Locate the cell with the specified text and output its (X, Y) center coordinate. 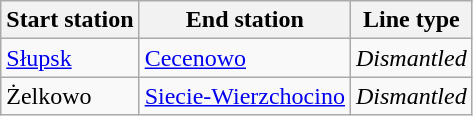
Line type (411, 20)
Słupsk (70, 58)
Żelkowo (70, 96)
Start station (70, 20)
Cecenowo (244, 58)
Siecie-Wierzchocino (244, 96)
End station (244, 20)
